Output the (x, y) coordinate of the center of the cell containing the given text.  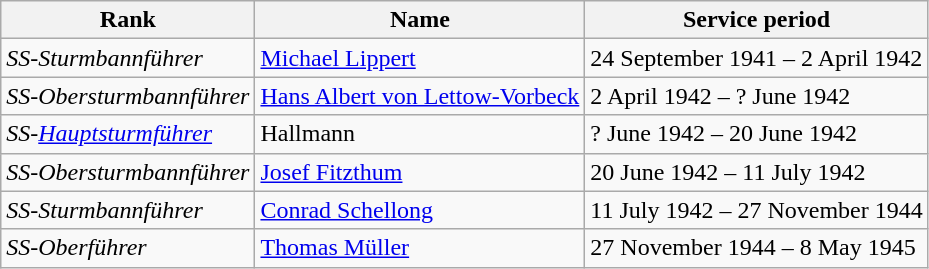
SS-Oberführer (128, 248)
Name (420, 20)
Rank (128, 20)
27 November 1944 – 8 May 1945 (756, 248)
2 April 1942 – ? June 1942 (756, 96)
24 September 1941 – 2 April 1942 (756, 58)
Michael Lippert (420, 58)
Thomas Müller (420, 248)
11 July 1942 – 27 November 1944 (756, 210)
? June 1942 – 20 June 1942 (756, 134)
Conrad Schellong (420, 210)
Service period (756, 20)
Josef Fitzthum (420, 172)
Hans Albert von Lettow-Vorbeck (420, 96)
SS-Hauptsturmführer (128, 134)
20 June 1942 – 11 July 1942 (756, 172)
Hallmann (420, 134)
